Return [X, Y] of the center of cell containing provided text 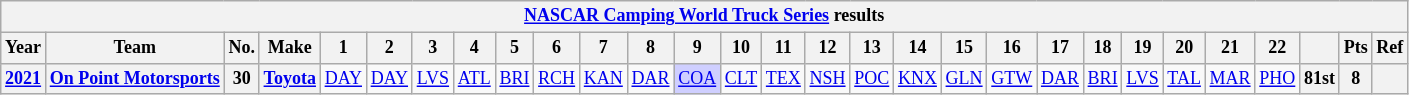
2 [389, 48]
21 [1230, 48]
9 [698, 48]
No. [242, 48]
17 [1060, 48]
KAN [603, 78]
ATL [474, 78]
Ref [1390, 48]
19 [1142, 48]
18 [1102, 48]
GTW [1012, 78]
COA [698, 78]
PHO [1278, 78]
14 [918, 48]
GLN [964, 78]
81st [1320, 78]
4 [474, 48]
Year [24, 48]
13 [872, 48]
7 [603, 48]
30 [242, 78]
15 [964, 48]
10 [742, 48]
RCH [557, 78]
Team [134, 48]
5 [514, 48]
22 [1278, 48]
TEX [784, 78]
11 [784, 48]
Pts [1356, 48]
MAR [1230, 78]
6 [557, 48]
Toyota [290, 78]
KNX [918, 78]
TAL [1184, 78]
CLT [742, 78]
NSH [828, 78]
20 [1184, 48]
On Point Motorsports [134, 78]
3 [432, 48]
Make [290, 48]
1 [343, 48]
16 [1012, 48]
2021 [24, 78]
POC [872, 78]
12 [828, 48]
NASCAR Camping World Truck Series results [704, 16]
